Extract the [x, y] coordinate from the center of the cell holding the provided text.  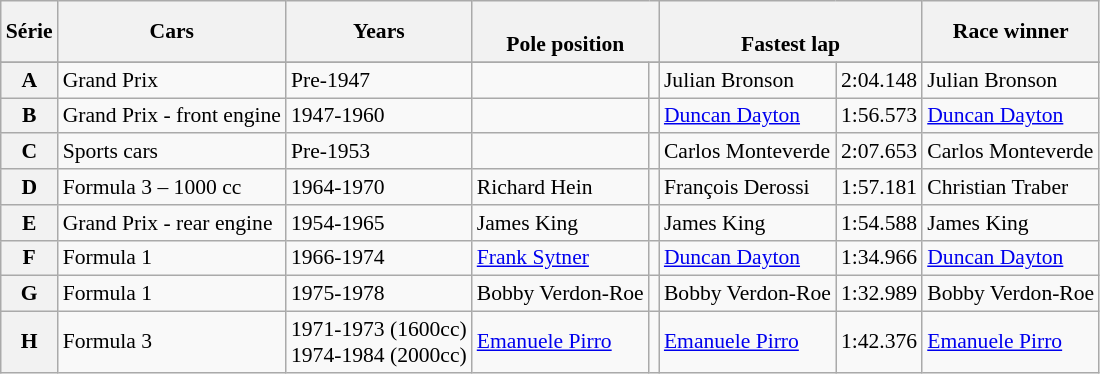
1:56.573 [879, 116]
Série [30, 32]
Grand Prix - rear engine [172, 223]
D [30, 187]
Sports cars [172, 152]
1:57.181 [879, 187]
Race winner [1010, 32]
Pole position [566, 32]
G [30, 294]
Formula 3 [172, 342]
1964-1970 [379, 187]
François Derossi [748, 187]
C [30, 152]
Frank Sytner [560, 258]
1:32.989 [879, 294]
1954-1965 [379, 223]
Grand Prix [172, 80]
Pre-1953 [379, 152]
Christian Traber [1010, 187]
H [30, 342]
1975-1978 [379, 294]
1:42.376 [879, 342]
Formula 3 – 1000 cc [172, 187]
2:04.148 [879, 80]
1971-1973 (1600cc)1974-1984 (2000cc) [379, 342]
E [30, 223]
1:54.588 [879, 223]
A [30, 80]
Richard Hein [560, 187]
B [30, 116]
Pre-1947 [379, 80]
1947-1960 [379, 116]
1:34.966 [879, 258]
2:07.653 [879, 152]
Cars [172, 32]
Grand Prix - front engine [172, 116]
Years [379, 32]
1966-1974 [379, 258]
F [30, 258]
Fastest lap [790, 32]
